From the cell containing the given text, extract its center point as (X, Y) coordinate. 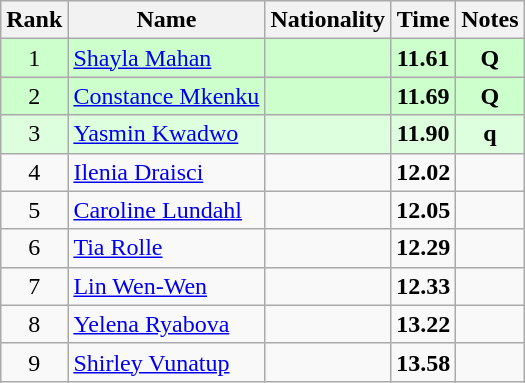
12.05 (424, 210)
Time (424, 20)
1 (34, 58)
3 (34, 134)
5 (34, 210)
12.29 (424, 248)
7 (34, 286)
13.58 (424, 362)
Name (166, 20)
Lin Wen-Wen (166, 286)
13.22 (424, 324)
Caroline Lundahl (166, 210)
6 (34, 248)
2 (34, 96)
9 (34, 362)
11.69 (424, 96)
8 (34, 324)
Tia Rolle (166, 248)
Constance Mkenku (166, 96)
Ilenia Draisci (166, 172)
Yelena Ryabova (166, 324)
Nationality (328, 20)
12.33 (424, 286)
Rank (34, 20)
Yasmin Kwadwo (166, 134)
Shayla Mahan (166, 58)
11.61 (424, 58)
11.90 (424, 134)
12.02 (424, 172)
q (490, 134)
4 (34, 172)
Shirley Vunatup (166, 362)
Notes (490, 20)
